Provide the (x, y) coordinate of the cell's center where the given text is located.  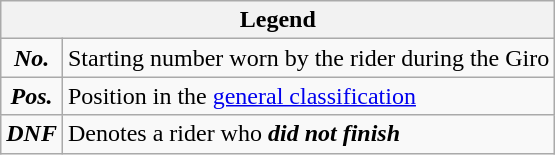
Position in the general classification (308, 96)
DNF (32, 134)
Legend (278, 20)
Starting number worn by the rider during the Giro (308, 58)
Denotes a rider who did not finish (308, 134)
Pos. (32, 96)
No. (32, 58)
